Find where the given text appears and provide that cell's center as (X, Y) coordinate. 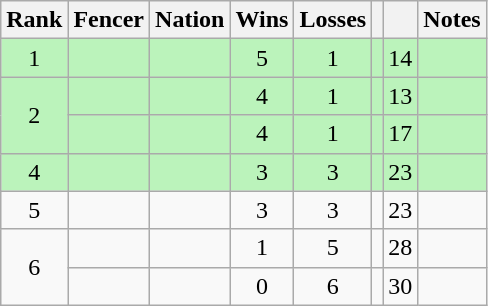
17 (400, 134)
13 (400, 96)
Losses (333, 20)
Wins (262, 20)
0 (262, 286)
14 (400, 58)
2 (34, 115)
Rank (34, 20)
30 (400, 286)
28 (400, 248)
Nation (190, 20)
Fencer (109, 20)
Notes (452, 20)
